Extract the (X, Y) coordinate from the center of the cell holding the provided text.  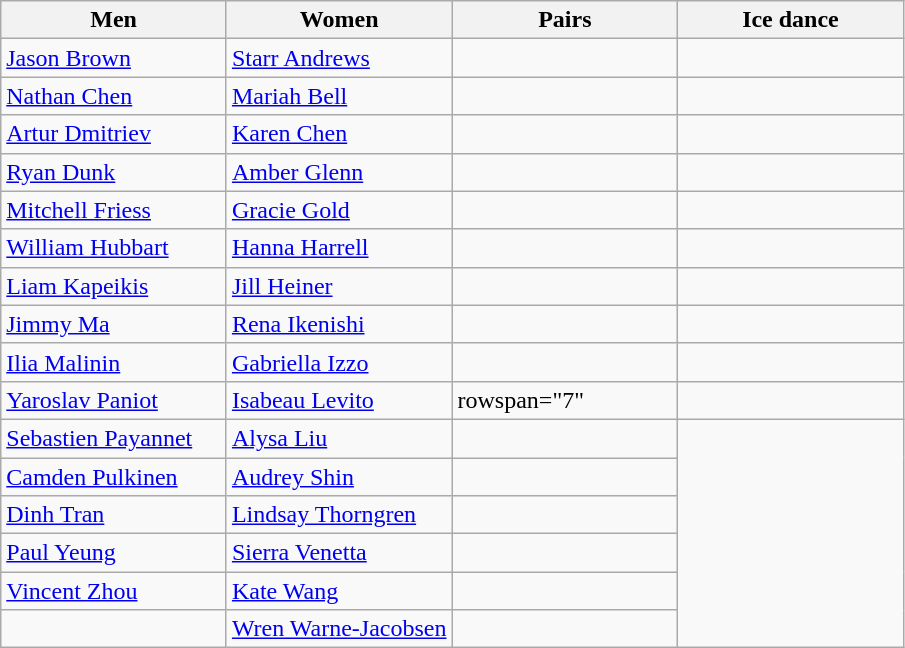
Wren Warne-Jacobsen (339, 629)
Alysa Liu (339, 438)
Yaroslav Paniot (114, 400)
Vincent Zhou (114, 591)
Men (114, 20)
Amber Glenn (339, 172)
Mariah Bell (339, 96)
Camden Pulkinen (114, 477)
Jason Brown (114, 58)
Pairs (565, 20)
Jill Heiner (339, 286)
Kate Wang (339, 591)
Ice dance (791, 20)
Liam Kapeikis (114, 286)
Dinh Tran (114, 515)
Sierra Venetta (339, 553)
Jimmy Ma (114, 324)
Hanna Harrell (339, 248)
Gracie Gold (339, 210)
Karen Chen (339, 134)
Ilia Malinin (114, 362)
Starr Andrews (339, 58)
Women (339, 20)
William Hubbart (114, 248)
Paul Yeung (114, 553)
Gabriella Izzo (339, 362)
Ryan Dunk (114, 172)
Rena Ikenishi (339, 324)
Audrey Shin (339, 477)
Sebastien Payannet (114, 438)
Mitchell Friess (114, 210)
rowspan="7" (565, 400)
Lindsay Thorngren (339, 515)
Isabeau Levito (339, 400)
Artur Dmitriev (114, 134)
Nathan Chen (114, 96)
